Find where the given text appears and provide that cell's center as [x, y] coordinate. 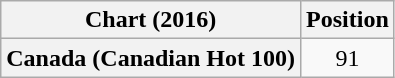
Chart (2016) [151, 20]
Position [348, 20]
91 [348, 58]
Canada (Canadian Hot 100) [151, 58]
